Detect which cell encompasses the target text, then output its [x, y] center coordinate. 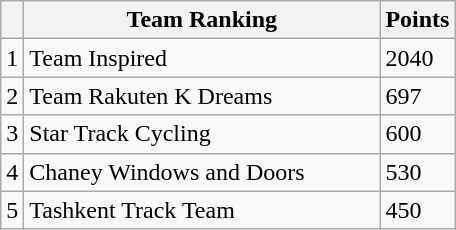
Tashkent Track Team [202, 210]
3 [12, 134]
2040 [418, 58]
1 [12, 58]
697 [418, 96]
Star Track Cycling [202, 134]
450 [418, 210]
Team Ranking [202, 20]
5 [12, 210]
Chaney Windows and Doors [202, 172]
600 [418, 134]
4 [12, 172]
530 [418, 172]
2 [12, 96]
Team Rakuten K Dreams [202, 96]
Team Inspired [202, 58]
Points [418, 20]
